Determine the [X, Y] coordinate at the center of the cell enclosing the given text.  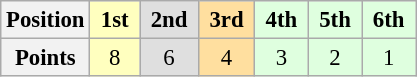
2nd [170, 20]
3rd [226, 20]
4 [226, 58]
1st [115, 20]
5th [335, 20]
Position [46, 20]
3 [282, 58]
4th [282, 20]
6th [389, 20]
6 [170, 58]
8 [115, 58]
Points [46, 58]
1 [389, 58]
2 [335, 58]
